Detect which cell encompasses the target text, then output its (x, y) center coordinate. 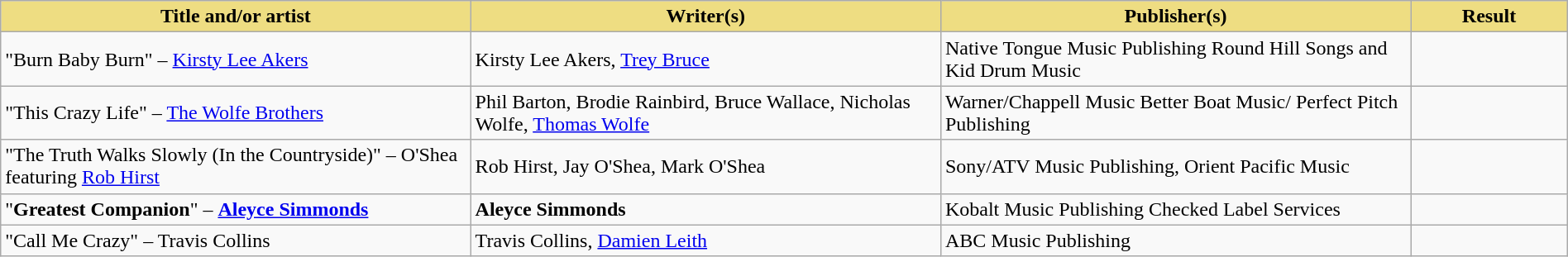
Travis Collins, Damien Leith (705, 240)
ABC Music Publishing (1175, 240)
Result (1489, 17)
Kirsty Lee Akers, Trey Bruce (705, 59)
"Burn Baby Burn" – Kirsty Lee Akers (236, 59)
"Greatest Companion" – Aleyce Simmonds (236, 209)
Warner/Chappell Music Better Boat Music/ Perfect Pitch Publishing (1175, 112)
Writer(s) (705, 17)
Aleyce Simmonds (705, 209)
Title and/or artist (236, 17)
"Call Me Crazy" – Travis Collins (236, 240)
Sony/ATV Music Publishing, Orient Pacific Music (1175, 167)
Publisher(s) (1175, 17)
Phil Barton, Brodie Rainbird, Bruce Wallace, Nicholas Wolfe, Thomas Wolfe (705, 112)
"This Crazy Life" – The Wolfe Brothers (236, 112)
Native Tongue Music Publishing Round Hill Songs and Kid Drum Music (1175, 59)
Kobalt Music Publishing Checked Label Services (1175, 209)
Rob Hirst, Jay O'Shea, Mark O'Shea (705, 167)
"The Truth Walks Slowly (In the Countryside)" – O'Shea featuring Rob Hirst (236, 167)
